Return (x, y) of the center of cell containing provided text 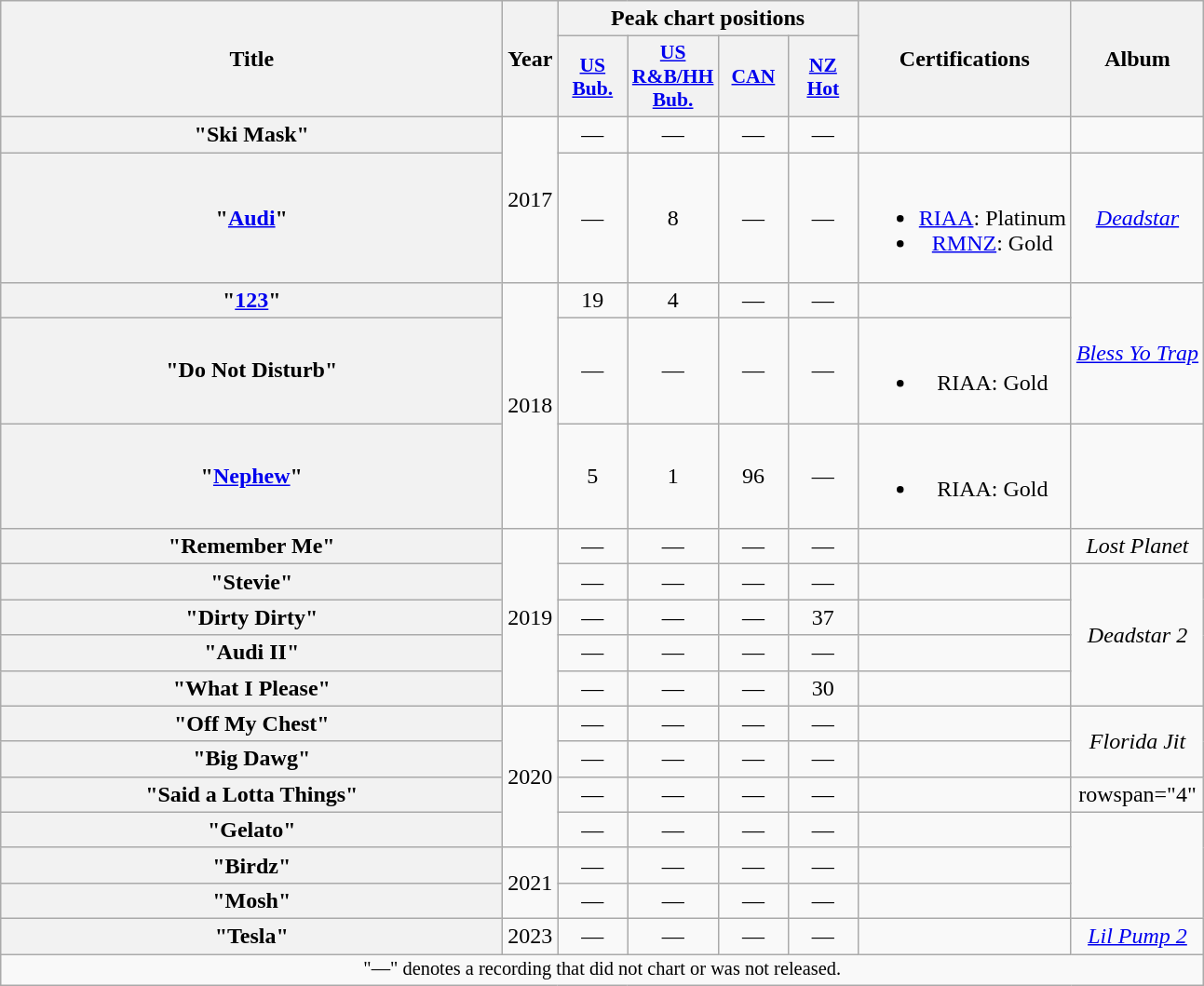
"Dirty Dirty" (251, 617)
Lil Pump 2 (1137, 936)
Peak chart positions (708, 19)
Certifications (965, 60)
"Remember Me" (251, 547)
"Birdz" (251, 865)
Deadstar (1137, 218)
Album (1137, 60)
"Stevie" (251, 582)
Title (251, 60)
19 (592, 301)
"Audi" (251, 218)
2023 (531, 936)
"123" (251, 301)
96 (752, 477)
"Audi II" (251, 653)
5 (592, 477)
"Said a Lotta Things" (251, 794)
2021 (531, 883)
"Big Dawg" (251, 759)
CAN (752, 76)
2017 (531, 199)
"Ski Mask" (251, 134)
"Gelato" (251, 830)
RIAA: PlatinumRMNZ: Gold (965, 218)
"—" denotes a recording that did not chart or was not released. (602, 969)
NZHot (823, 76)
Florida Jit (1137, 741)
"Tesla" (251, 936)
37 (823, 617)
1 (673, 477)
Bless Yo Trap (1137, 354)
4 (673, 301)
Year (531, 60)
"Mosh" (251, 900)
2020 (531, 777)
Deadstar 2 (1137, 635)
"What I Please" (251, 688)
"Do Not Disturb" (251, 371)
8 (673, 218)
USBub. (592, 76)
Lost Planet (1137, 547)
rowspan="4" (1137, 794)
30 (823, 688)
"Off My Chest" (251, 723)
"Nephew" (251, 477)
USR&B/HHBub. (673, 76)
2019 (531, 617)
2018 (531, 406)
